Scan for the cell matching the given text and deliver its [X, Y] coordinate at center. 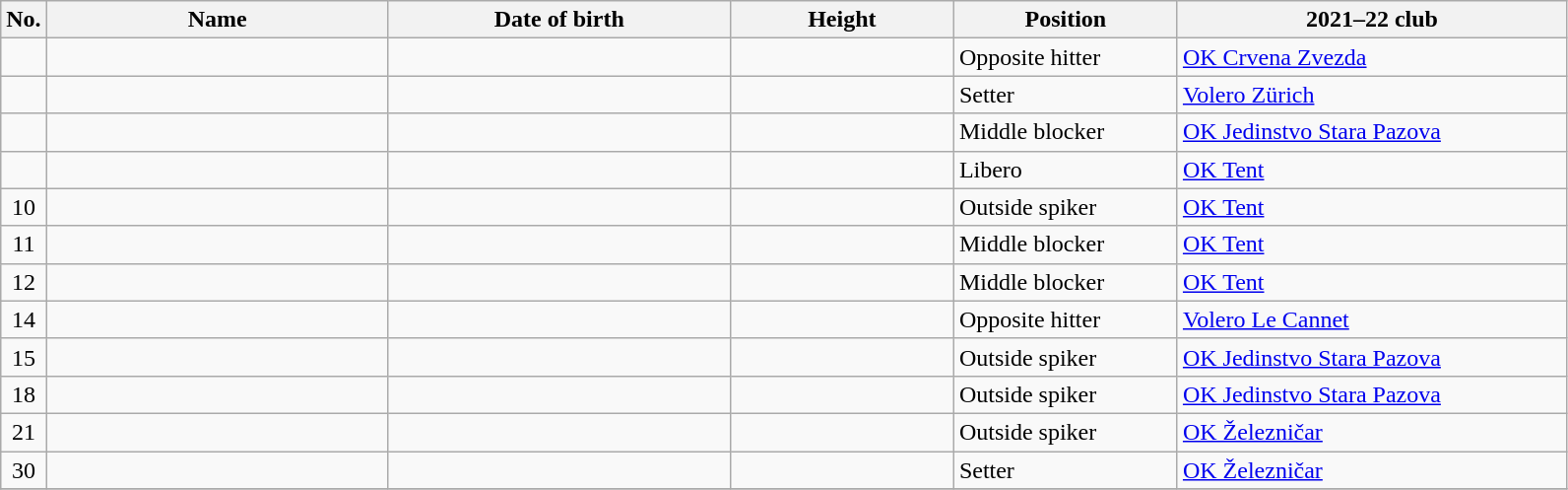
18 [24, 394]
Position [1066, 20]
12 [24, 282]
No. [24, 20]
10 [24, 207]
Volero Zürich [1371, 95]
Height [841, 20]
Volero Le Cannet [1371, 319]
Libero [1066, 170]
30 [24, 470]
2021–22 club [1371, 20]
11 [24, 245]
21 [24, 432]
15 [24, 357]
Date of birth [559, 20]
14 [24, 319]
OK Crvena Zvezda [1371, 57]
Name [217, 20]
